Detect which cell encompasses the target text, then output its [x, y] center coordinate. 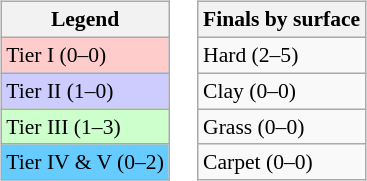
Legend [85, 20]
Tier III (1–3) [85, 127]
Clay (0–0) [282, 91]
Grass (0–0) [282, 127]
Finals by surface [282, 20]
Tier I (0–0) [85, 55]
Tier II (1–0) [85, 91]
Hard (2–5) [282, 55]
Carpet (0–0) [282, 162]
Tier IV & V (0–2) [85, 162]
